Identify which cell holds the provided text, then report its (X, Y) central coordinate. 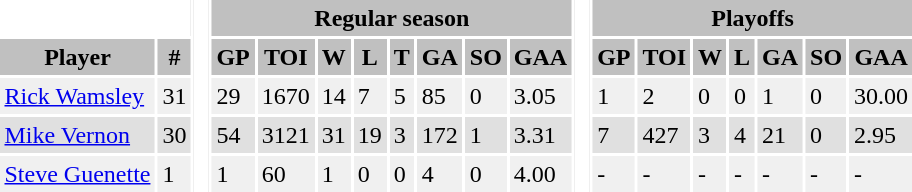
2 (664, 96)
# (174, 57)
427 (664, 135)
14 (334, 96)
19 (370, 135)
T (402, 57)
5 (402, 96)
85 (440, 96)
3.05 (540, 96)
21 (780, 135)
30 (174, 135)
Mike Vernon (78, 135)
GAA (540, 57)
Player (78, 57)
3.31 (540, 135)
60 (286, 174)
1670 (286, 96)
172 (440, 135)
54 (233, 135)
Steve Guenette (78, 174)
3121 (286, 135)
Rick Wamsley (78, 96)
4.00 (540, 174)
Regular season (392, 18)
29 (233, 96)
